Identify which cell holds the provided text, then report its (X, Y) central coordinate. 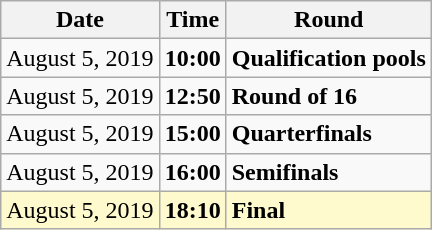
Round of 16 (328, 96)
Round (328, 20)
12:50 (192, 96)
18:10 (192, 210)
16:00 (192, 172)
Quarterfinals (328, 134)
Final (328, 210)
Semifinals (328, 172)
Time (192, 20)
Qualification pools (328, 58)
10:00 (192, 58)
Date (80, 20)
15:00 (192, 134)
